For the text-containing cell, return its midpoint in (X, Y) coordinate format. 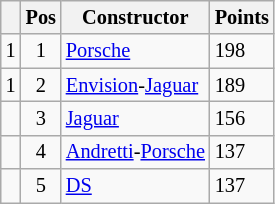
5 (41, 186)
Pos (41, 17)
Envision-Jaguar (136, 85)
189 (242, 85)
DS (136, 186)
3 (41, 118)
Porsche (136, 51)
Andretti-Porsche (136, 152)
Points (242, 17)
Constructor (136, 17)
156 (242, 118)
Jaguar (136, 118)
198 (242, 51)
2 (41, 85)
4 (41, 152)
